Locate the cell with the specified text and output its (X, Y) center coordinate. 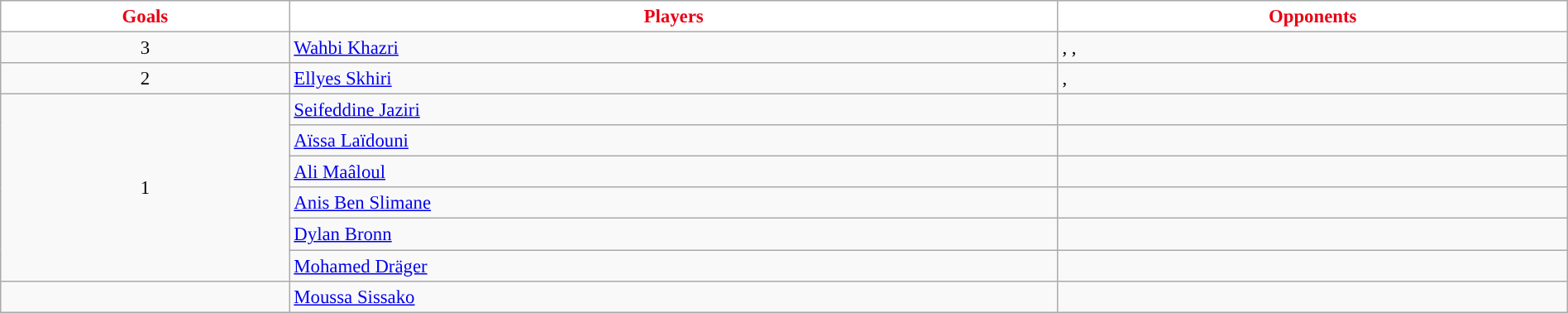
1 (146, 188)
Wahbi Khazri (673, 48)
Moussa Sissako (673, 296)
Players (673, 17)
2 (146, 79)
Goals (146, 17)
Anis Ben Slimane (673, 203)
Seifeddine Jaziri (673, 110)
Ali Maâloul (673, 172)
Aïssa Laïdouni (673, 141)
, (1312, 79)
Opponents (1312, 17)
Ellyes Skhiri (673, 79)
, , (1312, 48)
Mohamed Dräger (673, 266)
Dylan Bronn (673, 234)
3 (146, 48)
